Provide the [x, y] coordinate of the cell's center where the given text is located.  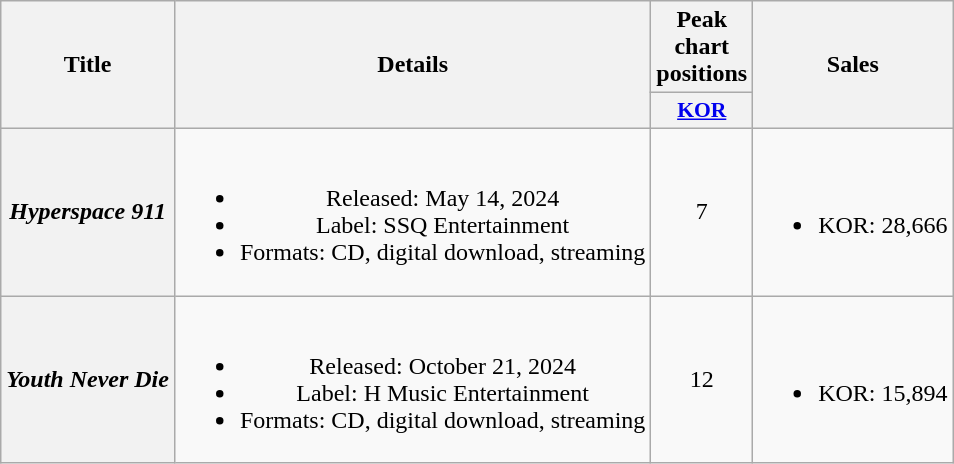
7 [702, 212]
Sales [853, 65]
Hyperspace 911 [88, 212]
KOR: 15,894 [853, 380]
Title [88, 65]
Youth Never Die [88, 380]
KOR [702, 111]
Details [412, 65]
Peak chart positions [702, 47]
Released: May 14, 2024Label: SSQ EntertainmentFormats: CD, digital download, streaming [412, 212]
Released: October 21, 2024Label: H Music EntertainmentFormats: CD, digital download, streaming [412, 380]
12 [702, 380]
KOR: 28,666 [853, 212]
